Return the [X, Y] coordinate for the center point of the cell that contains the specified text.  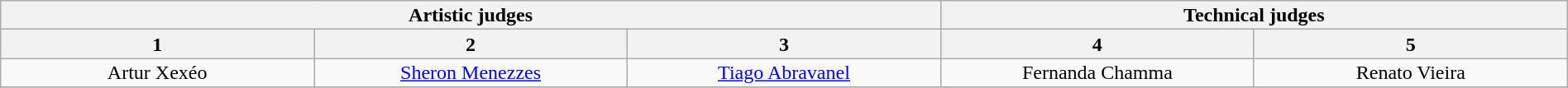
Fernanda Chamma [1097, 72]
Artistic judges [471, 15]
Technical judges [1254, 15]
Tiago Abravanel [784, 72]
Sheron Menezzes [471, 72]
5 [1411, 44]
1 [157, 44]
4 [1097, 44]
Artur Xexéo [157, 72]
3 [784, 44]
Renato Vieira [1411, 72]
2 [471, 44]
